Identify which cell holds the provided text, then report its [X, Y] central coordinate. 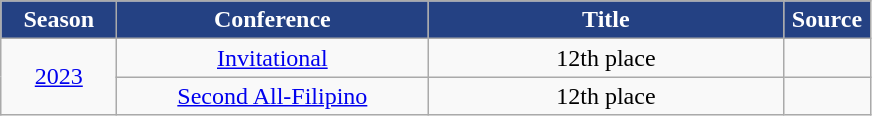
Conference [272, 20]
Invitational [272, 58]
2023 [59, 77]
Source [827, 20]
Season [59, 20]
Second All-Filipino [272, 96]
Title [606, 20]
